Provide the [x, y] coordinate of the cell's center where the given text is located.  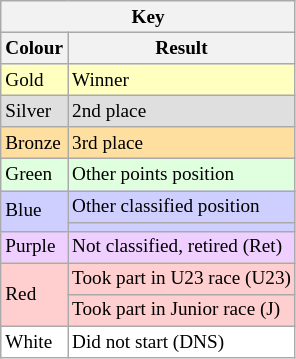
Bronze [34, 143]
Not classified, retired (Ret) [182, 247]
Gold [34, 80]
Took part in U23 race (U23) [182, 279]
Took part in Junior race (J) [182, 310]
Silver [34, 111]
2nd place [182, 111]
Did not start (DNS) [182, 342]
White [34, 342]
Winner [182, 80]
Colour [34, 48]
Other classified position [182, 206]
Blue [34, 210]
Key [148, 17]
3rd place [182, 143]
Result [182, 48]
Other points position [182, 175]
Green [34, 175]
Purple [34, 247]
Red [34, 294]
